Provide the [X, Y] coordinate of the cell's center where the given text is located.  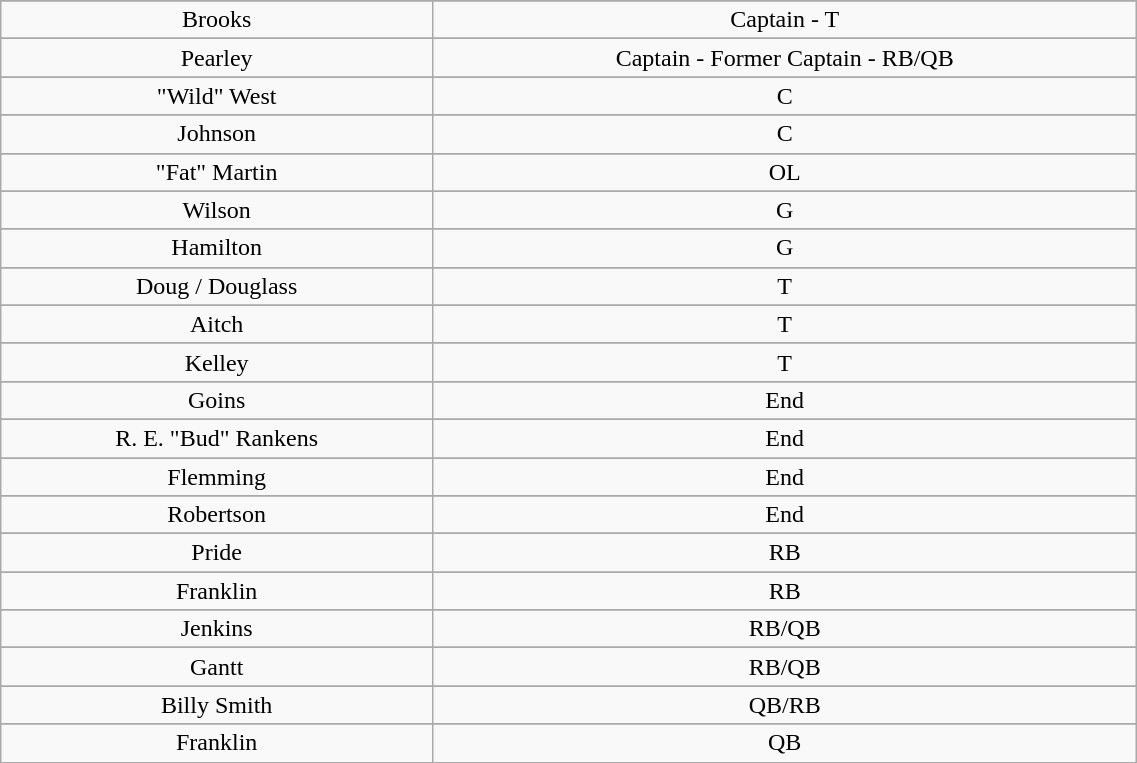
R. E. "Bud" Rankens [217, 438]
QB [785, 743]
Captain - Former Captain - RB/QB [785, 58]
"Wild" West [217, 96]
Gantt [217, 667]
Wilson [217, 210]
Johnson [217, 134]
Billy Smith [217, 705]
Captain - T [785, 20]
QB/RB [785, 705]
Jenkins [217, 629]
OL [785, 172]
"Fat" Martin [217, 172]
Aitch [217, 324]
Robertson [217, 515]
Kelley [217, 362]
Hamilton [217, 248]
Pearley [217, 58]
Pride [217, 553]
Doug / Douglass [217, 286]
Goins [217, 400]
Brooks [217, 20]
Flemming [217, 477]
